Return the (X, Y) coordinate for the center point of the cell that contains the specified text.  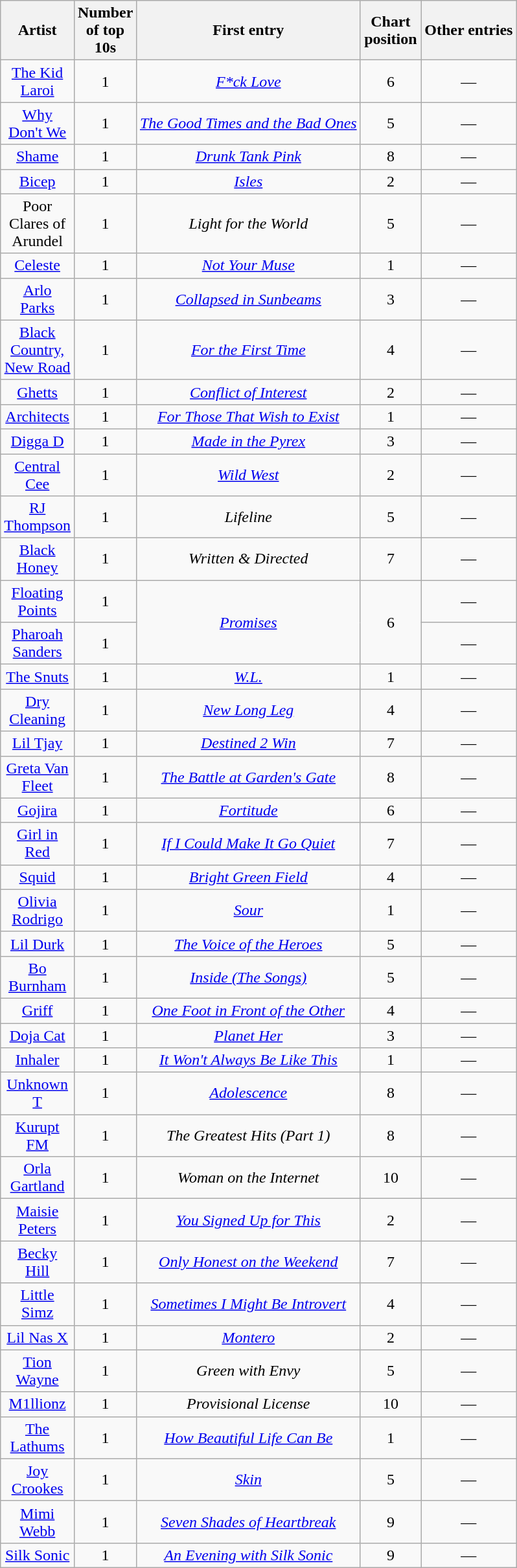
Other entries (469, 30)
Greta Van Fleet (38, 777)
You Signed Up for This (248, 1220)
Ghetts (38, 392)
Squid (38, 877)
Central Cee (38, 474)
Black Honey (38, 560)
Joy Crookes (38, 1479)
If I Could Make It Go Quiet (248, 843)
Isles (248, 181)
Poor Clares of Arundel (38, 223)
Bo Burnham (38, 977)
Collapsed in Sunbeams (248, 299)
Arlo Parks (38, 299)
Mimi Webb (38, 1522)
Griff (38, 1010)
Provisional License (248, 1404)
Lil Nas X (38, 1337)
One Foot in Front of the Other (248, 1010)
Fortitude (248, 810)
Becky Hill (38, 1262)
Gojira (38, 810)
M1llionz (38, 1404)
Floating Points (38, 601)
Inhaler (38, 1060)
Number of top 10s (105, 30)
Pharoah Sanders (38, 644)
How Beautiful Life Can Be (248, 1438)
Lifeline (248, 517)
First entry (248, 30)
RJ Thompson (38, 517)
Light for the World (248, 223)
Sometimes I Might Be Introvert (248, 1304)
The Lathums (38, 1438)
Celeste (38, 266)
Planet Her (248, 1036)
Unknown T (38, 1093)
Little Simz (38, 1304)
Kurupt FM (38, 1136)
Adolescence (248, 1093)
Chart position (391, 30)
Maisie Peters (38, 1220)
Green with Envy (248, 1370)
Skin (248, 1479)
The Kid Laroi (38, 82)
An Evening with Silk Sonic (248, 1555)
The Greatest Hits (Part 1) (248, 1136)
Girl in Red (38, 843)
W.L. (248, 677)
Why Don't We (38, 123)
The Battle at Garden's Gate (248, 777)
Bicep (38, 181)
Shame (38, 157)
Seven Shades of Heartbreak (248, 1522)
Inside (The Songs) (248, 977)
Sour (248, 911)
Bright Green Field (248, 877)
Architects (38, 416)
Montero (248, 1337)
For the First Time (248, 350)
Written & Directed (248, 560)
Silk Sonic (38, 1555)
It Won't Always Be Like This (248, 1060)
Conflict of Interest (248, 392)
New Long Leg (248, 710)
Orla Gartland (38, 1177)
Lil Durk (38, 944)
Olivia Rodrigo (38, 911)
Doja Cat (38, 1036)
Digga D (38, 441)
Only Honest on the Weekend (248, 1262)
Dry Cleaning (38, 710)
Promises (248, 622)
The Snuts (38, 677)
Destined 2 Win (248, 744)
Lil Tjay (38, 744)
Drunk Tank Pink (248, 157)
Wild West (248, 474)
For Those That Wish to Exist (248, 416)
Made in the Pyrex (248, 441)
F*ck Love (248, 82)
Black Country, New Road (38, 350)
Not Your Muse (248, 266)
The Voice of the Heroes (248, 944)
Tion Wayne (38, 1370)
Woman on the Internet (248, 1177)
The Good Times and the Bad Ones (248, 123)
Artist (38, 30)
